Determine the [X, Y] coordinate at the center of the cell enclosing the given text.  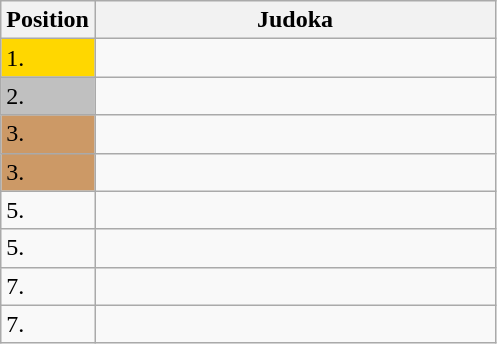
1. [48, 58]
Position [48, 20]
2. [48, 96]
Judoka [294, 20]
